Determine the [x, y] coordinate at the center of the cell enclosing the given text.  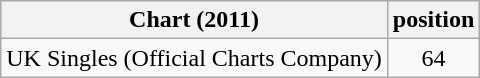
UK Singles (Official Charts Company) [194, 58]
position [433, 20]
Chart (2011) [194, 20]
64 [433, 58]
